Find where the given text appears and provide that cell's center as [x, y] coordinate. 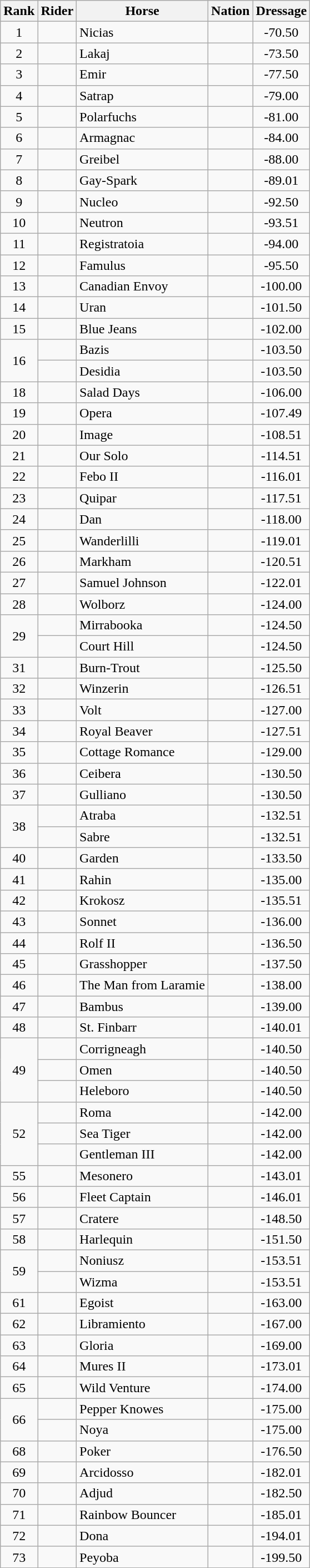
Greibel [142, 159]
-92.50 [281, 201]
-173.01 [281, 1367]
44 [19, 943]
Markham [142, 561]
-79.00 [281, 96]
Rolf II [142, 943]
Gentleman III [142, 1155]
-129.00 [281, 752]
26 [19, 561]
Neutron [142, 223]
Sabre [142, 837]
34 [19, 731]
Bambus [142, 1007]
Quipar [142, 498]
-122.01 [281, 583]
Arcidosso [142, 1472]
-95.50 [281, 265]
-182.01 [281, 1472]
-81.00 [281, 117]
32 [19, 689]
-118.00 [281, 519]
58 [19, 1239]
Rider [57, 11]
45 [19, 964]
14 [19, 308]
4 [19, 96]
31 [19, 668]
Satrap [142, 96]
37 [19, 795]
38 [19, 826]
Horse [142, 11]
Fleet Captain [142, 1197]
Pepper Knowes [142, 1409]
40 [19, 858]
Blue Jeans [142, 329]
-174.00 [281, 1388]
24 [19, 519]
Febo II [142, 477]
-185.01 [281, 1515]
Polarfuchs [142, 117]
7 [19, 159]
Gloria [142, 1345]
-140.01 [281, 1028]
72 [19, 1536]
Canadian Envoy [142, 287]
-108.51 [281, 435]
1 [19, 32]
Nicias [142, 32]
15 [19, 329]
-127.00 [281, 710]
Grasshopper [142, 964]
-119.01 [281, 540]
Court Hill [142, 647]
Dan [142, 519]
61 [19, 1303]
27 [19, 583]
9 [19, 201]
Rahin [142, 879]
11 [19, 244]
33 [19, 710]
57 [19, 1218]
5 [19, 117]
55 [19, 1176]
-143.01 [281, 1176]
64 [19, 1367]
69 [19, 1472]
-126.51 [281, 689]
-199.50 [281, 1557]
Dona [142, 1536]
-127.51 [281, 731]
52 [19, 1133]
2 [19, 53]
20 [19, 435]
Samuel Johnson [142, 583]
70 [19, 1493]
Atraba [142, 816]
71 [19, 1515]
-139.00 [281, 1007]
-169.00 [281, 1345]
-107.49 [281, 413]
13 [19, 287]
-120.51 [281, 561]
-106.00 [281, 392]
Opera [142, 413]
Egoist [142, 1303]
Registratoia [142, 244]
-100.00 [281, 287]
56 [19, 1197]
43 [19, 921]
Roma [142, 1112]
16 [19, 361]
Heleboro [142, 1091]
49 [19, 1070]
-148.50 [281, 1218]
-102.00 [281, 329]
Harlequin [142, 1239]
23 [19, 498]
Famulus [142, 265]
Bazis [142, 350]
Image [142, 435]
-70.50 [281, 32]
Our Solo [142, 456]
62 [19, 1324]
-84.00 [281, 138]
Wanderlilli [142, 540]
19 [19, 413]
Dressage [281, 11]
Burn-Trout [142, 668]
25 [19, 540]
Volt [142, 710]
Rank [19, 11]
29 [19, 636]
-136.00 [281, 921]
68 [19, 1451]
18 [19, 392]
-135.00 [281, 879]
Desidia [142, 371]
41 [19, 879]
Gulliano [142, 795]
-124.00 [281, 604]
Gay-Spark [142, 180]
73 [19, 1557]
Armagnac [142, 138]
-167.00 [281, 1324]
65 [19, 1388]
Sea Tiger [142, 1133]
-136.50 [281, 943]
8 [19, 180]
Adjud [142, 1493]
Emir [142, 75]
35 [19, 752]
Peyoba [142, 1557]
Lakaj [142, 53]
-116.01 [281, 477]
The Man from Laramie [142, 985]
-182.50 [281, 1493]
Krokosz [142, 900]
-94.00 [281, 244]
63 [19, 1345]
21 [19, 456]
-138.00 [281, 985]
-77.50 [281, 75]
-151.50 [281, 1239]
St. Finbarr [142, 1028]
Nation [231, 11]
Noniusz [142, 1260]
Rainbow Bouncer [142, 1515]
Mirrabooka [142, 625]
22 [19, 477]
-176.50 [281, 1451]
47 [19, 1007]
Nucleo [142, 201]
28 [19, 604]
-133.50 [281, 858]
Garden [142, 858]
-163.00 [281, 1303]
Winzerin [142, 689]
-117.51 [281, 498]
42 [19, 900]
46 [19, 985]
Sonnet [142, 921]
-89.01 [281, 180]
Omen [142, 1070]
-194.01 [281, 1536]
Cratere [142, 1218]
Noya [142, 1430]
Corrigneagh [142, 1049]
6 [19, 138]
48 [19, 1028]
Wolborz [142, 604]
-101.50 [281, 308]
-73.50 [281, 53]
3 [19, 75]
-146.01 [281, 1197]
Royal Beaver [142, 731]
-114.51 [281, 456]
Mures II [142, 1367]
Wizma [142, 1281]
-125.50 [281, 668]
36 [19, 773]
-88.00 [281, 159]
Wild Venture [142, 1388]
Salad Days [142, 392]
10 [19, 223]
Mesonero [142, 1176]
Ceibera [142, 773]
Libramiento [142, 1324]
-137.50 [281, 964]
12 [19, 265]
Cottage Romance [142, 752]
59 [19, 1271]
Uran [142, 308]
66 [19, 1419]
-93.51 [281, 223]
Poker [142, 1451]
-135.51 [281, 900]
